Return (x, y) of the center of cell containing provided text 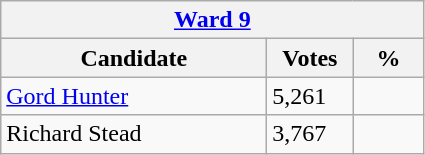
3,767 (310, 134)
Richard Stead (134, 134)
Ward 9 (212, 20)
Candidate (134, 58)
Votes (310, 58)
Gord Hunter (134, 96)
% (388, 58)
5,261 (310, 96)
